Identify which cell holds the provided text, then report its (X, Y) central coordinate. 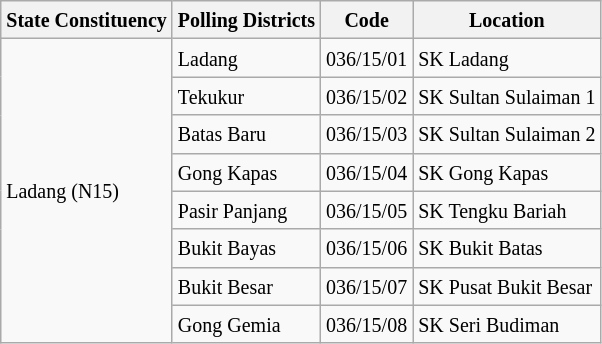
SK Ladang (507, 58)
Code (367, 20)
SK Bukit Batas (507, 248)
036/15/05 (367, 210)
Batas Baru (246, 134)
SK Pusat Bukit Besar (507, 286)
SK Sultan Sulaiman 2 (507, 134)
036/15/08 (367, 324)
SK Gong Kapas (507, 172)
Pasir Panjang (246, 210)
SK Seri Budiman (507, 324)
Bukit Bayas (246, 248)
State Constituency (87, 20)
Gong Gemia (246, 324)
Tekukur (246, 96)
036/15/01 (367, 58)
036/15/06 (367, 248)
Bukit Besar (246, 286)
Gong Kapas (246, 172)
SK Sultan Sulaiman 1 (507, 96)
Location (507, 20)
036/15/07 (367, 286)
Polling Districts (246, 20)
036/15/04 (367, 172)
SK Tengku Bariah (507, 210)
Ladang (N15) (87, 191)
036/15/02 (367, 96)
Ladang (246, 58)
036/15/03 (367, 134)
